For the text-containing cell, return its midpoint in [x, y] coordinate format. 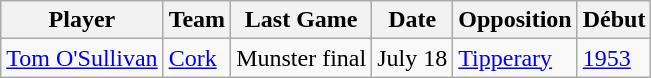
Team [197, 20]
July 18 [412, 58]
Opposition [515, 20]
Munster final [302, 58]
Cork [197, 58]
Date [412, 20]
Player [82, 20]
Tom O'Sullivan [82, 58]
1953 [614, 58]
Tipperary [515, 58]
Last Game [302, 20]
Début [614, 20]
